Output the [X, Y] coordinate of the center of the cell containing the given text.  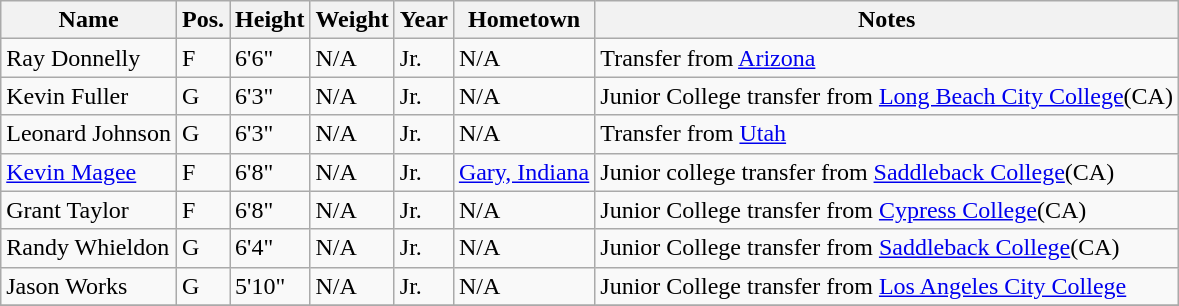
6'6" [270, 58]
Hometown [524, 20]
Junior College transfer from Long Beach City College(CA) [887, 96]
Ray Donnelly [89, 58]
Junior College transfer from Cypress College(CA) [887, 210]
5'10" [270, 286]
Junior College transfer from Los Angeles City College [887, 286]
Junior College transfer from Saddleback College(CA) [887, 248]
Transfer from Utah [887, 134]
6'4" [270, 248]
Year [424, 20]
Pos. [202, 20]
Transfer from Arizona [887, 58]
Leonard Johnson [89, 134]
Kevin Fuller [89, 96]
Junior college transfer from Saddleback College(CA) [887, 172]
Jason Works [89, 286]
Gary, Indiana [524, 172]
Randy Whieldon [89, 248]
Kevin Magee [89, 172]
Notes [887, 20]
Weight [352, 20]
Grant Taylor [89, 210]
Name [89, 20]
Height [270, 20]
